Return (X, Y) of the center of cell containing provided text 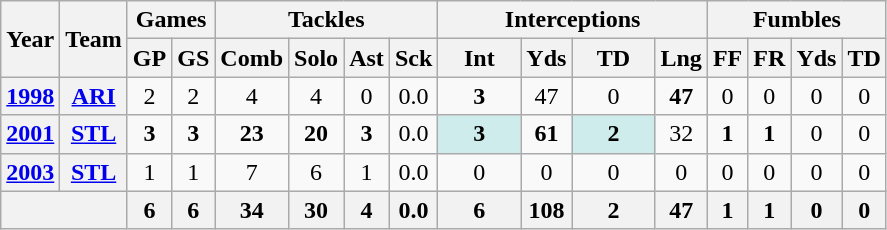
2003 (30, 172)
FF (727, 58)
1998 (30, 96)
Comb (252, 58)
Ast (367, 58)
GS (194, 58)
ARI (94, 96)
Team (94, 39)
7 (252, 172)
FR (770, 58)
Sck (413, 58)
108 (546, 210)
2001 (30, 134)
32 (681, 134)
Fumbles (796, 20)
Solo (316, 58)
23 (252, 134)
Interceptions (573, 20)
Games (170, 20)
34 (252, 210)
Lng (681, 58)
30 (316, 210)
20 (316, 134)
61 (546, 134)
Int (480, 58)
Tackles (326, 20)
Year (30, 39)
GP (149, 58)
